Return [x, y] of the center of cell containing provided text 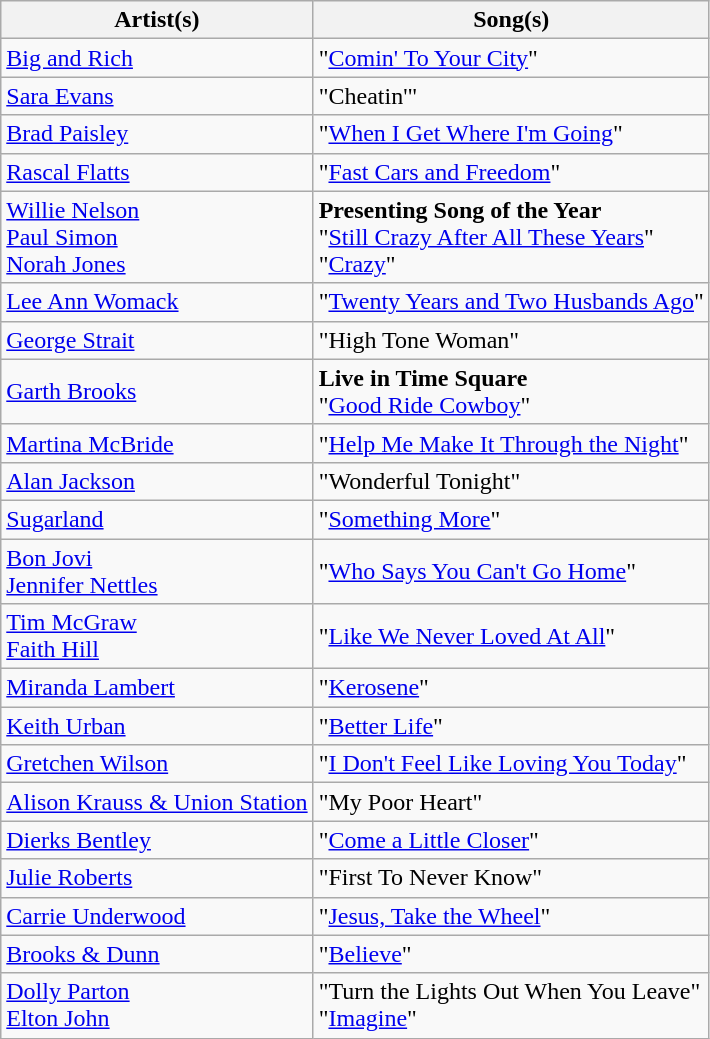
"Turn the Lights Out When You Leave""Imagine" [511, 1006]
"Who Says You Can't Go Home" [511, 570]
"Like We Never Loved At All" [511, 636]
"Wonderful Tonight" [511, 481]
"I Don't Feel Like Loving You Today" [511, 764]
Presenting Song of the Year"Still Crazy After All These Years""Crazy" [511, 237]
Dierks Bentley [157, 840]
"Believe" [511, 954]
Dolly PartonElton John [157, 1006]
Brad Paisley [157, 134]
Bon JoviJennifer Nettles [157, 570]
Big and Rich [157, 58]
Julie Roberts [157, 878]
Artist(s) [157, 20]
Martina McBride [157, 443]
Tim McGrawFaith Hill [157, 636]
Live in Time Square"Good Ride Cowboy" [511, 392]
Brooks & Dunn [157, 954]
Garth Brooks [157, 392]
Rascal Flatts [157, 172]
"My Poor Heart" [511, 802]
"Better Life" [511, 726]
Gretchen Wilson [157, 764]
Keith Urban [157, 726]
Willie NelsonPaul SimonNorah Jones [157, 237]
"Fast Cars and Freedom" [511, 172]
"High Tone Woman" [511, 340]
Sara Evans [157, 96]
Alan Jackson [157, 481]
"Something More" [511, 519]
"Twenty Years and Two Husbands Ago" [511, 302]
"Cheatin'" [511, 96]
"Kerosene" [511, 688]
George Strait [157, 340]
Song(s) [511, 20]
Miranda Lambert [157, 688]
Sugarland [157, 519]
Carrie Underwood [157, 916]
"When I Get Where I'm Going" [511, 134]
Alison Krauss & Union Station [157, 802]
Lee Ann Womack [157, 302]
"Help Me Make It Through the Night" [511, 443]
"First To Never Know" [511, 878]
"Comin' To Your City" [511, 58]
"Jesus, Take the Wheel" [511, 916]
"Come a Little Closer" [511, 840]
